Capture the cell that displays the provided text and extract its (x, y) central coordinate. 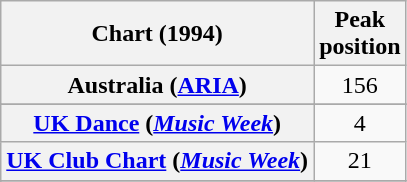
Peakposition (360, 34)
4 (360, 123)
Chart (1994) (158, 34)
156 (360, 85)
Australia (ARIA) (158, 85)
UK Dance (Music Week) (158, 123)
UK Club Chart (Music Week) (158, 161)
21 (360, 161)
